Find where the given text appears and provide that cell's center as (X, Y) coordinate. 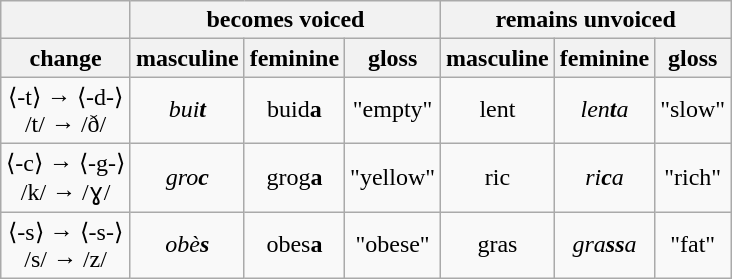
groga (294, 177)
lenta (604, 110)
"empty" (393, 110)
buit (187, 110)
rica (604, 177)
grassa (604, 246)
"slow" (693, 110)
groc (187, 177)
⟨-s⟩ → ⟨-s-⟩/s/ → /z/ (66, 246)
becomes voiced (285, 20)
buida (294, 110)
gras (498, 246)
⟨-c⟩ → ⟨-g-⟩/k/ → /ɣ/ (66, 177)
ric (498, 177)
"obese" (393, 246)
lent (498, 110)
remains unvoiced (586, 20)
"yellow" (393, 177)
"rich" (693, 177)
"fat" (693, 246)
obès (187, 246)
obesa (294, 246)
change (66, 58)
⟨-t⟩ → ⟨-d-⟩/t/ → /ð/ (66, 110)
